For the text-containing cell, return its midpoint in (x, y) coordinate format. 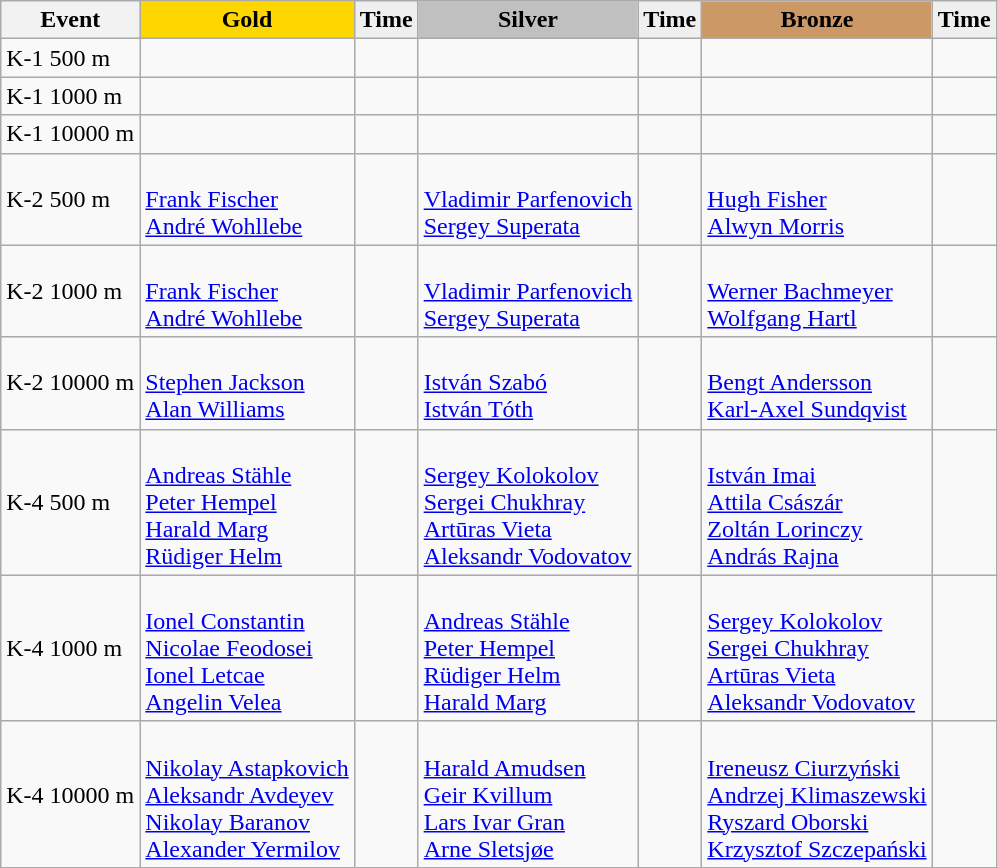
K-1 10000 m (70, 134)
Stephen JacksonAlan Williams (247, 383)
K-4 500 m (70, 502)
K-2 1000 m (70, 291)
Werner BachmeyerWolfgang Hartl (817, 291)
K-2 10000 m (70, 383)
István SzabóIstván Tóth (528, 383)
K-2 500 m (70, 199)
Bronze (817, 20)
Harald AmudsenGeir KvillumLars Ivar GranArne Sletsjøe (528, 794)
Event (70, 20)
Ionel ConstantinNicolae FeodoseiIonel LetcaeAngelin Velea (247, 648)
Silver (528, 20)
Hugh FisherAlwyn Morris (817, 199)
Andreas StählePeter HempelRüdiger HelmHarald Marg (528, 648)
István ImaiAttila CsászárZoltán LorinczyAndrás Rajna (817, 502)
Gold (247, 20)
Bengt AnderssonKarl-Axel Sundqvist (817, 383)
Andreas StählePeter HempelHarald MargRüdiger Helm (247, 502)
Ireneusz CiurzyńskiAndrzej KlimaszewskiRyszard OborskiKrzysztof Szczepański (817, 794)
K-4 1000 m (70, 648)
K-1 500 m (70, 58)
Nikolay AstapkovichAleksandr AvdeyevNikolay BaranovAlexander Yermilov (247, 794)
K-4 10000 m (70, 794)
K-1 1000 m (70, 96)
